Return [X, Y] of the center of cell containing provided text 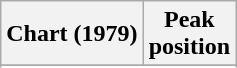
Peakposition [189, 34]
Chart (1979) [72, 34]
